Provide the [X, Y] coordinate of the cell's center where the given text is located.  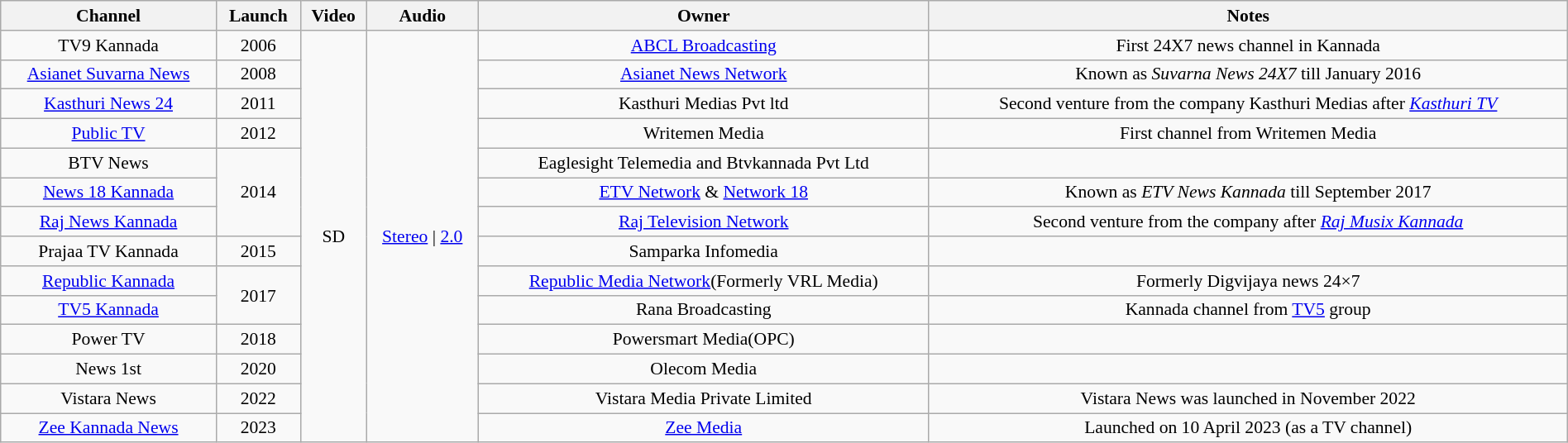
Vistara News was launched in November 2022 [1248, 398]
Raj Television Network [703, 222]
2023 [258, 428]
Public TV [109, 134]
Republic Kannada [109, 281]
Vistara Media Private Limited [703, 398]
First channel from Writemen Media [1248, 134]
Second venture from the company Kasthuri Medias after Kasthuri TV [1248, 104]
2018 [258, 340]
Launched on 10 April 2023 (as a TV channel) [1248, 428]
Asianet Suvarna News [109, 74]
2015 [258, 251]
Asianet News Network [703, 74]
Rana Broadcasting [703, 310]
BTV News [109, 163]
2020 [258, 369]
Republic Media Network(Formerly VRL Media) [703, 281]
Notes [1248, 16]
Raj News Kannada [109, 222]
Second venture from the company after Raj Musix Kannada [1248, 222]
TV9 Kannada [109, 45]
2014 [258, 192]
Known as ETV News Kannada till September 2017 [1248, 193]
2017 [258, 296]
Launch [258, 16]
TV5 Kannada [109, 310]
SD [333, 236]
Kannada channel from TV5 group [1248, 310]
2022 [258, 398]
2012 [258, 134]
Kasthuri Medias Pvt ltd [703, 104]
ETV Network & Network 18 [703, 193]
Kasthuri News 24 [109, 104]
Powersmart Media(OPC) [703, 340]
Olecom Media [703, 369]
Writemen Media [703, 134]
Formerly Digvijaya news 24×7 [1248, 281]
Known as Suvarna News 24X7 till January 2016 [1248, 74]
Eaglesight Telemedia and Btvkannada Pvt Ltd [703, 163]
Samparka Infomedia [703, 251]
Zee Kannada News [109, 428]
Power TV [109, 340]
2008 [258, 74]
Stereo | 2.0 [422, 236]
2006 [258, 45]
News 1st [109, 369]
ABCL Broadcasting [703, 45]
Zee Media [703, 428]
Prajaa TV Kannada [109, 251]
Vistara News [109, 398]
First 24X7 news channel in Kannada [1248, 45]
Video [333, 16]
Audio [422, 16]
Channel [109, 16]
2011 [258, 104]
Owner [703, 16]
News 18 Kannada [109, 193]
